Return the [x, y] coordinate for the center point of the cell that contains the specified text.  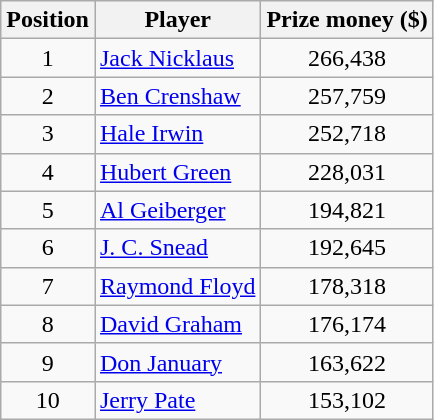
4 [48, 172]
5 [48, 210]
8 [48, 324]
192,645 [347, 248]
Hubert Green [177, 172]
Al Geiberger [177, 210]
Don January [177, 362]
Raymond Floyd [177, 286]
163,622 [347, 362]
6 [48, 248]
228,031 [347, 172]
252,718 [347, 134]
J. C. Snead [177, 248]
10 [48, 400]
7 [48, 286]
178,318 [347, 286]
Player [177, 20]
176,174 [347, 324]
266,438 [347, 58]
257,759 [347, 96]
Ben Crenshaw [177, 96]
2 [48, 96]
Prize money ($) [347, 20]
1 [48, 58]
Hale Irwin [177, 134]
Jack Nicklaus [177, 58]
David Graham [177, 324]
Position [48, 20]
194,821 [347, 210]
Jerry Pate [177, 400]
153,102 [347, 400]
3 [48, 134]
9 [48, 362]
